Scan for the cell matching the given text and deliver its [X, Y] coordinate at center. 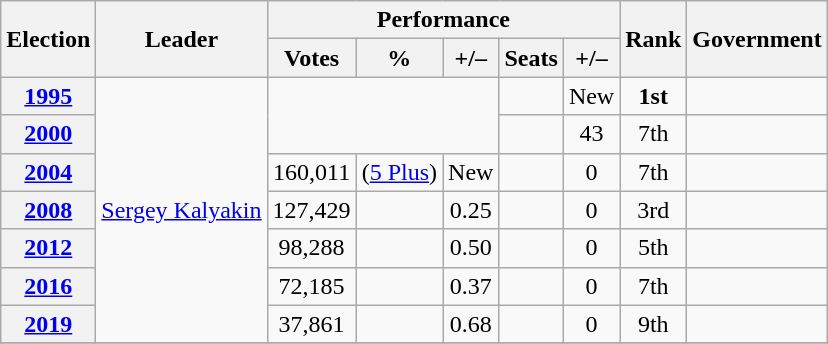
127,429 [312, 210]
Government [757, 39]
% [399, 58]
Sergey Kalyakin [182, 210]
Rank [654, 39]
2019 [48, 324]
2000 [48, 134]
2008 [48, 210]
160,011 [312, 172]
2004 [48, 172]
0.37 [471, 286]
9th [654, 324]
2016 [48, 286]
1995 [48, 96]
0.25 [471, 210]
Seats [531, 58]
Election [48, 39]
Votes [312, 58]
2012 [48, 248]
Leader [182, 39]
37,861 [312, 324]
1st [654, 96]
98,288 [312, 248]
0.68 [471, 324]
5th [654, 248]
Performance [444, 20]
43 [591, 134]
0.50 [471, 248]
3rd [654, 210]
(5 Plus) [399, 172]
72,185 [312, 286]
